Detect which cell encompasses the target text, then output its (x, y) center coordinate. 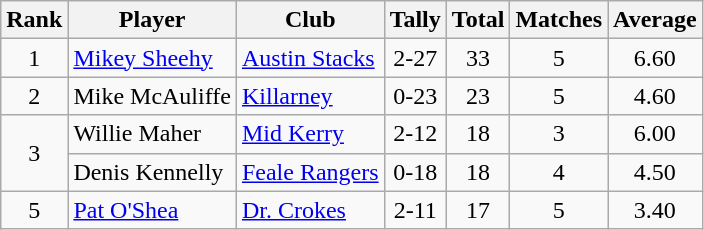
4 (559, 172)
Total (478, 20)
2-27 (415, 58)
Rank (34, 20)
Matches (559, 20)
0-18 (415, 172)
33 (478, 58)
2-11 (415, 210)
Feale Rangers (310, 172)
2-12 (415, 134)
Club (310, 20)
Tally (415, 20)
Average (656, 20)
Austin Stacks (310, 58)
23 (478, 96)
4.50 (656, 172)
Mikey Sheehy (152, 58)
6.00 (656, 134)
Willie Maher (152, 134)
Mid Kerry (310, 134)
2 (34, 96)
6.60 (656, 58)
0-23 (415, 96)
Mike McAuliffe (152, 96)
Killarney (310, 96)
Player (152, 20)
1 (34, 58)
Dr. Crokes (310, 210)
Pat O'Shea (152, 210)
Denis Kennelly (152, 172)
3.40 (656, 210)
4.60 (656, 96)
17 (478, 210)
